For the text-containing cell, return its midpoint in [x, y] coordinate format. 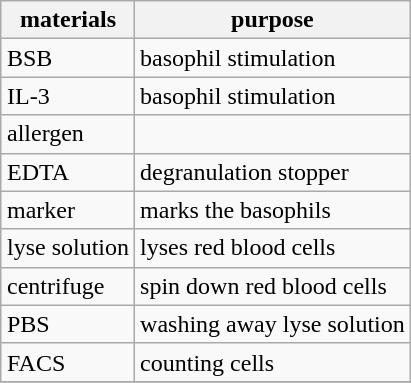
degranulation stopper [273, 172]
lyses red blood cells [273, 248]
marks the basophils [273, 210]
spin down red blood cells [273, 286]
FACS [68, 362]
allergen [68, 134]
materials [68, 20]
centrifuge [68, 286]
EDTA [68, 172]
PBS [68, 324]
washing away lyse solution [273, 324]
lyse solution [68, 248]
purpose [273, 20]
marker [68, 210]
BSB [68, 58]
IL-3 [68, 96]
counting cells [273, 362]
